Return the [x, y] coordinate for the center point of the cell that contains the specified text.  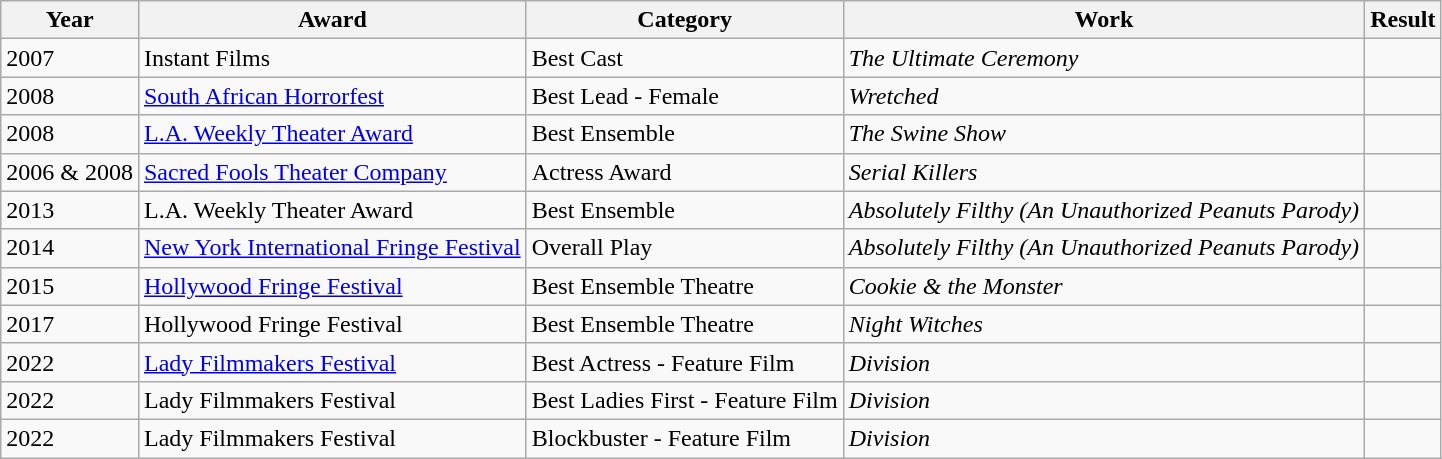
2014 [70, 248]
Category [684, 20]
The Ultimate Ceremony [1104, 58]
Night Witches [1104, 324]
Best Cast [684, 58]
Year [70, 20]
Result [1403, 20]
2006 & 2008 [70, 172]
Award [332, 20]
South African Horrorfest [332, 96]
2007 [70, 58]
Instant Films [332, 58]
Blockbuster - Feature Film [684, 438]
Work [1104, 20]
Sacred Fools Theater Company [332, 172]
Actress Award [684, 172]
The Swine Show [1104, 134]
Wretched [1104, 96]
Cookie & the Monster [1104, 286]
New York International Fringe Festival [332, 248]
2017 [70, 324]
Overall Play [684, 248]
Best Lead - Female [684, 96]
Best Ladies First - Feature Film [684, 400]
Best Actress - Feature Film [684, 362]
2015 [70, 286]
Serial Killers [1104, 172]
2013 [70, 210]
